Output the (x, y) coordinate of the center of the cell containing the given text.  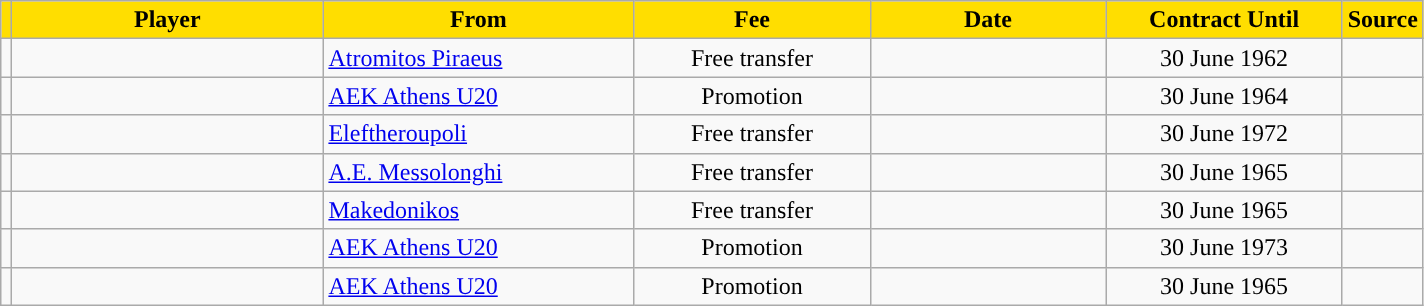
30 June 1964 (1224, 96)
30 June 1962 (1224, 58)
A.E. Messolonghi (478, 172)
From (478, 20)
Source (1382, 20)
Fee (752, 20)
30 June 1973 (1224, 248)
Eleftheroupoli (478, 134)
30 June 1972 (1224, 134)
Makedonikos (478, 210)
Contract Until (1224, 20)
Date (988, 20)
Atromitos Piraeus (478, 58)
Player (168, 20)
